Output the [x, y] coordinate of the center of the cell containing the given text.  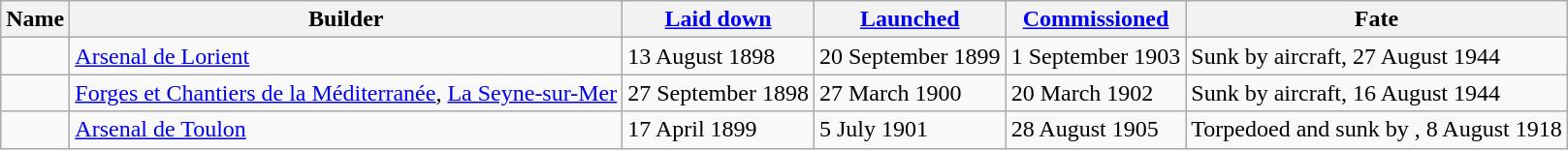
Arsenal de Toulon [346, 130]
Forges et Chantiers de la Méditerranée, La Seyne-sur-Mer [346, 93]
Sunk by aircraft, 16 August 1944 [1377, 93]
Torpedoed and sunk by , 8 August 1918 [1377, 130]
1 September 1903 [1096, 56]
Commissioned [1096, 19]
Builder [346, 19]
Sunk by aircraft, 27 August 1944 [1377, 56]
28 August 1905 [1096, 130]
Laid down [719, 19]
13 August 1898 [719, 56]
27 September 1898 [719, 93]
20 September 1899 [910, 56]
5 July 1901 [910, 130]
Fate [1377, 19]
Arsenal de Lorient [346, 56]
Name [35, 19]
20 March 1902 [1096, 93]
27 March 1900 [910, 93]
Launched [910, 19]
17 April 1899 [719, 130]
